Locate the cell with the specified text and output its (x, y) center coordinate. 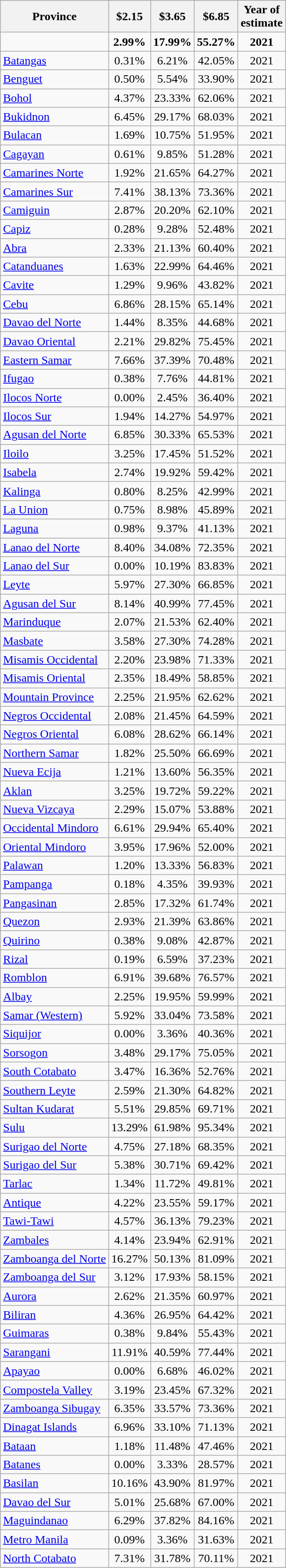
53.88% (216, 809)
Nueva Vizcaya (55, 809)
1.18% (130, 1446)
La Union (55, 510)
13.60% (172, 772)
Zamboanga Sibugay (55, 1408)
55.43% (216, 1333)
39.93% (216, 884)
Metro Manila (55, 1539)
Palawan (55, 866)
64.27% (216, 173)
11.72% (172, 1184)
16.27% (130, 1259)
Agusan del Sur (55, 603)
17.32% (172, 903)
Abra (55, 247)
6.45% (130, 117)
Sarangani (55, 1352)
Zambales (55, 1240)
Lanao del Norte (55, 547)
Laguna (55, 528)
46.02% (216, 1371)
3.95% (130, 846)
66.85% (216, 585)
Northern Samar (55, 753)
66.69% (216, 753)
Camarines Sur (55, 191)
9.85% (172, 154)
Quirino (55, 940)
42.99% (216, 491)
28.62% (172, 734)
South Cotabato (55, 1071)
21.95% (172, 697)
64.59% (216, 716)
65.14% (216, 304)
Davao del Norte (55, 323)
Cebu (55, 304)
Masbate (55, 641)
2.35% (130, 678)
Oriental Mindoro (55, 846)
0.09% (130, 1539)
Bohol (55, 98)
Pangasinan (55, 903)
39.68% (172, 978)
Occidental Mindoro (55, 828)
26.95% (172, 1315)
4.57% (130, 1221)
2.08% (130, 716)
5.51% (130, 1109)
40.59% (172, 1352)
Isabela (55, 472)
$2.15 (130, 17)
Bukidnon (55, 117)
17.93% (172, 1277)
81.97% (216, 1483)
38.13% (172, 191)
6.35% (130, 1408)
1.20% (130, 866)
2.20% (130, 660)
3.33% (172, 1465)
62.10% (216, 210)
Ilocos Sur (55, 416)
6.68% (172, 1371)
50.13% (172, 1259)
Aklan (55, 790)
0.31% (130, 60)
2.29% (130, 809)
0.19% (130, 959)
Apayao (55, 1371)
37.82% (172, 1521)
2.74% (130, 472)
59.42% (216, 472)
58.85% (216, 678)
52.48% (216, 229)
62.40% (216, 622)
42.87% (216, 940)
6.59% (172, 959)
29.85% (172, 1109)
17.99% (172, 42)
7.41% (130, 191)
Dinagat Islands (55, 1427)
8.25% (172, 491)
Davao del Sur (55, 1502)
Misamis Occidental (55, 660)
6.96% (130, 1427)
Tarlac (55, 1184)
0.50% (130, 79)
Camarines Norte (55, 173)
77.45% (216, 603)
40.99% (172, 603)
62.62% (216, 697)
0.61% (130, 154)
73.58% (216, 1015)
23.33% (172, 98)
43.90% (172, 1483)
Aurora (55, 1296)
6.21% (172, 60)
4.75% (130, 1146)
1.63% (130, 267)
41.13% (216, 528)
1.92% (130, 173)
Davao Oriental (55, 341)
29.82% (172, 341)
62.06% (216, 98)
Negros Oriental (55, 734)
Ilocos Norte (55, 397)
Misamis Oriental (55, 678)
30.71% (172, 1165)
7.31% (130, 1558)
23.55% (172, 1203)
61.74% (216, 903)
58.15% (216, 1277)
21.53% (172, 622)
Lanao del Sur (55, 566)
Quezon (55, 922)
4.22% (130, 1203)
Nueva Ecija (55, 772)
64.46% (216, 267)
17.96% (172, 846)
37.23% (216, 959)
28.15% (172, 304)
Bulacan (55, 135)
84.16% (216, 1521)
Leyte (55, 585)
14.27% (172, 416)
0.98% (130, 528)
65.53% (216, 435)
43.82% (216, 285)
9.08% (172, 940)
Benguet (55, 79)
6.91% (130, 978)
75.45% (216, 341)
Surigao del Sur (55, 1165)
5.97% (130, 585)
65.40% (216, 828)
33.04% (172, 1015)
68.35% (216, 1146)
Cavite (55, 285)
7.66% (130, 360)
60.97% (216, 1296)
Iloilo (55, 453)
20.20% (172, 210)
34.08% (172, 547)
Sultan Kudarat (55, 1109)
49.81% (216, 1184)
11.48% (172, 1446)
Batanes (55, 1465)
4.36% (130, 1315)
3.47% (130, 1071)
71.13% (216, 1427)
3.58% (130, 641)
6.86% (130, 304)
33.10% (172, 1427)
9.28% (172, 229)
2.87% (130, 210)
4.35% (172, 884)
33.57% (172, 1408)
36.40% (216, 397)
52.00% (216, 846)
59.99% (216, 996)
59.22% (216, 790)
71.33% (216, 660)
7.76% (172, 379)
54.97% (216, 416)
44.68% (216, 323)
8.40% (130, 547)
1.34% (130, 1184)
0.75% (130, 510)
Province (55, 17)
23.98% (172, 660)
40.36% (216, 1034)
70.11% (216, 1558)
Zamboanga del Norte (55, 1259)
2.33% (130, 247)
Cagayan (55, 154)
68.03% (216, 117)
81.09% (216, 1259)
Batangas (55, 60)
3.12% (130, 1277)
25.68% (172, 1502)
6.61% (130, 828)
79.23% (216, 1221)
31.78% (172, 1558)
Bataan (55, 1446)
37.39% (172, 360)
23.94% (172, 1240)
56.83% (216, 866)
Zamboanga del Sur (55, 1277)
62.91% (216, 1240)
19.72% (172, 790)
63.86% (216, 922)
21.65% (172, 173)
29.94% (172, 828)
56.35% (216, 772)
69.42% (216, 1165)
36.13% (172, 1221)
1.69% (130, 135)
67.32% (216, 1389)
3.19% (130, 1389)
10.19% (172, 566)
Albay (55, 996)
2.59% (130, 1090)
Surigao del Norte (55, 1146)
Negros Occidental (55, 716)
51.95% (216, 135)
Biliran (55, 1315)
6.29% (130, 1521)
1.21% (130, 772)
10.75% (172, 135)
Siquijor (55, 1034)
21.30% (172, 1090)
8.14% (130, 603)
1.29% (130, 285)
5.92% (130, 1015)
13.33% (172, 866)
Agusan del Norte (55, 435)
25.50% (172, 753)
1.82% (130, 753)
2.21% (130, 341)
Pampanga (55, 884)
13.29% (130, 1127)
59.17% (216, 1203)
69.71% (216, 1109)
0.28% (130, 229)
19.92% (172, 472)
Guimaras (55, 1333)
Antique (55, 1203)
33.90% (216, 79)
18.49% (172, 678)
Basilan (55, 1483)
Kalinga (55, 491)
5.54% (172, 79)
$3.65 (172, 17)
4.37% (130, 98)
16.36% (172, 1071)
51.52% (216, 453)
3.48% (130, 1053)
5.01% (130, 1502)
Camiguin (55, 210)
55.27% (216, 42)
$6.85 (216, 17)
6.08% (130, 734)
51.28% (216, 154)
10.16% (130, 1483)
Sorsogon (55, 1053)
72.35% (216, 547)
77.44% (216, 1352)
61.98% (172, 1127)
Compostela Valley (55, 1389)
0.80% (130, 491)
Samar (Western) (55, 1015)
2.99% (130, 42)
Marinduque (55, 622)
21.35% (172, 1296)
21.13% (172, 247)
21.45% (172, 716)
45.89% (216, 510)
95.34% (216, 1127)
15.07% (172, 809)
11.91% (130, 1352)
60.40% (216, 247)
76.57% (216, 978)
30.33% (172, 435)
42.05% (216, 60)
64.82% (216, 1090)
2.85% (130, 903)
Sulu (55, 1127)
9.96% (172, 285)
2.07% (130, 622)
21.39% (172, 922)
74.28% (216, 641)
4.14% (130, 1240)
66.14% (216, 734)
17.45% (172, 453)
28.57% (216, 1465)
64.42% (216, 1315)
44.81% (216, 379)
22.99% (172, 267)
83.83% (216, 566)
8.98% (172, 510)
23.45% (172, 1389)
70.48% (216, 360)
2.45% (172, 397)
27.18% (172, 1146)
8.35% (172, 323)
Rizal (55, 959)
9.37% (172, 528)
Southern Leyte (55, 1090)
Maguindanao (55, 1521)
52.76% (216, 1071)
Eastern Samar (55, 360)
Romblon (55, 978)
Ifugao (55, 379)
1.94% (130, 416)
1.44% (130, 323)
Catanduanes (55, 267)
31.63% (216, 1539)
2.62% (130, 1296)
North Cotabato (55, 1558)
47.46% (216, 1446)
9.84% (172, 1333)
67.00% (216, 1502)
6.85% (130, 435)
5.38% (130, 1165)
Tawi-Tawi (55, 1221)
75.05% (216, 1053)
19.95% (172, 996)
Mountain Province (55, 697)
0.18% (130, 884)
Year ofestimate (261, 17)
Capiz (55, 229)
2.93% (130, 922)
